From the cell containing the given text, extract its center point as (X, Y) coordinate. 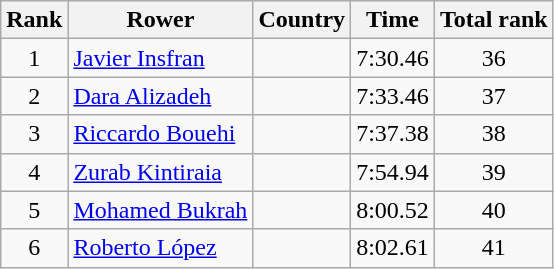
41 (494, 248)
39 (494, 172)
8:00.52 (393, 210)
Rank (34, 20)
7:30.46 (393, 58)
37 (494, 96)
36 (494, 58)
1 (34, 58)
5 (34, 210)
Mohamed Bukrah (160, 210)
Zurab Kintiraia (160, 172)
Roberto López (160, 248)
8:02.61 (393, 248)
7:54.94 (393, 172)
Country (302, 20)
Javier Insfran (160, 58)
Time (393, 20)
4 (34, 172)
2 (34, 96)
6 (34, 248)
3 (34, 134)
38 (494, 134)
Total rank (494, 20)
Rower (160, 20)
Dara Alizadeh (160, 96)
7:33.46 (393, 96)
40 (494, 210)
7:37.38 (393, 134)
Riccardo Bouehi (160, 134)
